Return the (X, Y) coordinate for the center point of the cell that contains the specified text.  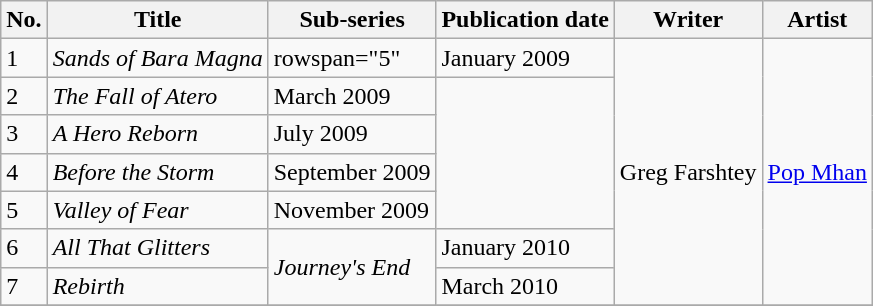
Valley of Fear (158, 210)
July 2009 (352, 134)
January 2010 (525, 248)
4 (24, 172)
6 (24, 248)
Title (158, 20)
A Hero Reborn (158, 134)
Pop Mhan (817, 172)
January 2009 (525, 58)
Sands of Bara Magna (158, 58)
Rebirth (158, 286)
Journey's End (352, 267)
5 (24, 210)
No. (24, 20)
Sub-series (352, 20)
rowspan="5" (352, 58)
March 2009 (352, 96)
Before the Storm (158, 172)
Artist (817, 20)
3 (24, 134)
7 (24, 286)
The Fall of Atero (158, 96)
November 2009 (352, 210)
Writer (688, 20)
Greg Farshtey (688, 172)
1 (24, 58)
All That Glitters (158, 248)
March 2010 (525, 286)
September 2009 (352, 172)
2 (24, 96)
Publication date (525, 20)
